Pinpoint the cell where the given text exists, returning its [x, y] midpoint coordinate. 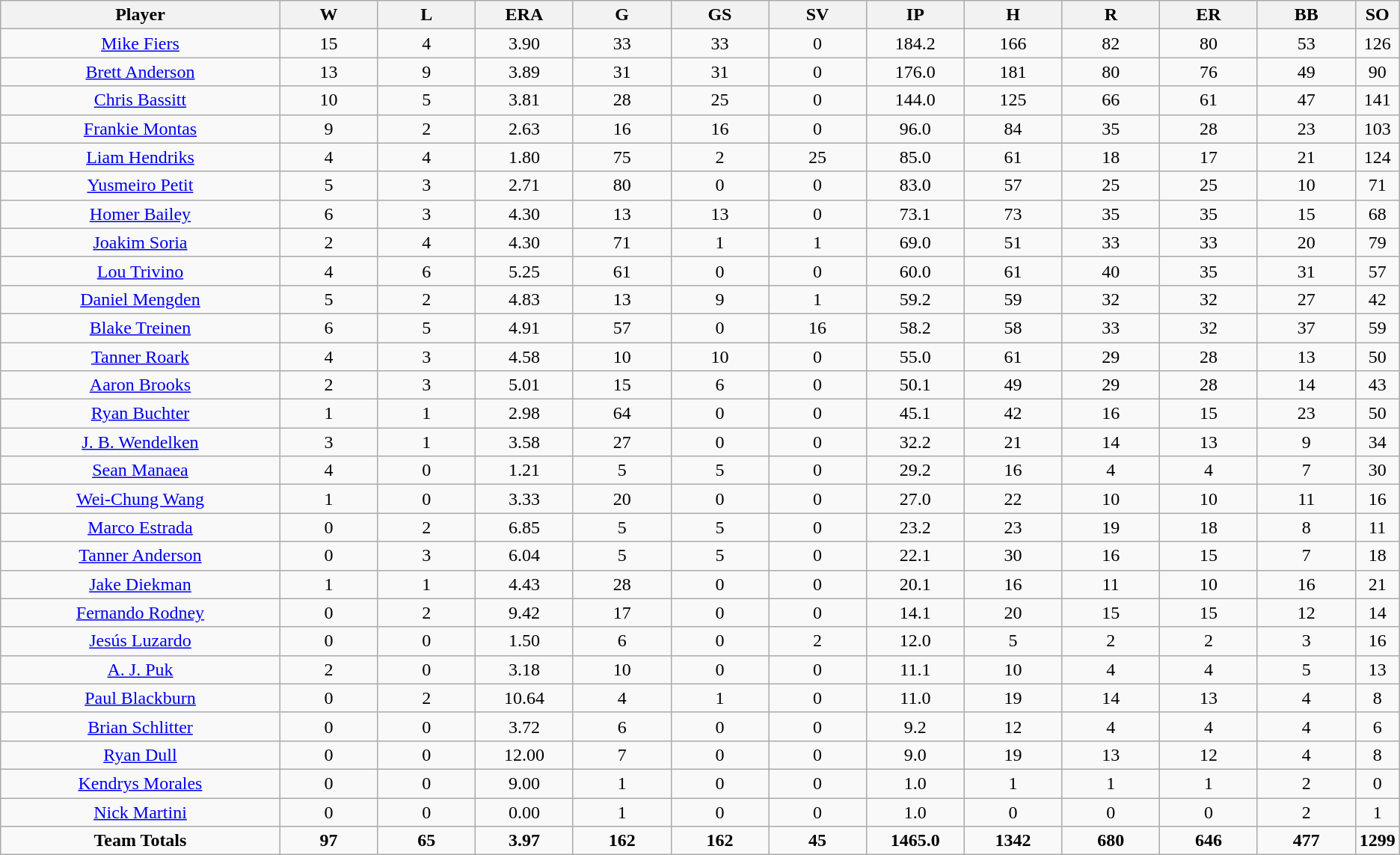
37 [1306, 328]
6.04 [525, 556]
73 [1013, 214]
64 [622, 414]
L [426, 15]
3.58 [525, 442]
58.2 [915, 328]
Brian Schlitter [141, 726]
Jesús Luzardo [141, 641]
1465.0 [915, 841]
1.50 [525, 641]
23.2 [915, 527]
Frankie Montas [141, 129]
Blake Treinen [141, 328]
ERA [525, 15]
Tanner Roark [141, 357]
79 [1378, 242]
SV [818, 15]
40 [1111, 271]
3.18 [525, 669]
680 [1111, 841]
Homer Bailey [141, 214]
477 [1306, 841]
Player [141, 15]
9.42 [525, 613]
43 [1378, 385]
Chris Bassitt [141, 100]
22.1 [915, 556]
55.0 [915, 357]
1342 [1013, 841]
90 [1378, 72]
96.0 [915, 129]
144.0 [915, 100]
ER [1209, 15]
Tanner Anderson [141, 556]
Team Totals [141, 841]
166 [1013, 43]
Lou Trivino [141, 271]
GS [719, 15]
69.0 [915, 242]
9.00 [525, 783]
Jake Diekman [141, 584]
Aaron Brooks [141, 385]
181 [1013, 72]
83.0 [915, 186]
Mike Fiers [141, 43]
125 [1013, 100]
Daniel Mengden [141, 299]
BB [1306, 15]
176.0 [915, 72]
5.01 [525, 385]
3.72 [525, 726]
45.1 [915, 414]
0.00 [525, 812]
85.0 [915, 157]
3.81 [525, 100]
Ryan Dull [141, 755]
65 [426, 841]
11.0 [915, 698]
124 [1378, 157]
1299 [1378, 841]
3.89 [525, 72]
22 [1013, 499]
3.33 [525, 499]
103 [1378, 129]
34 [1378, 442]
60.0 [915, 271]
Liam Hendriks [141, 157]
5.25 [525, 271]
Kendrys Morales [141, 783]
84 [1013, 129]
4.43 [525, 584]
4.83 [525, 299]
47 [1306, 100]
4.58 [525, 357]
646 [1209, 841]
Marco Estrada [141, 527]
45 [818, 841]
59.2 [915, 299]
58 [1013, 328]
Ryan Buchter [141, 414]
3.90 [525, 43]
51 [1013, 242]
J. B. Wendelken [141, 442]
H [1013, 15]
Sean Manaea [141, 471]
IP [915, 15]
Joakim Soria [141, 242]
SO [1378, 15]
3.97 [525, 841]
R [1111, 15]
2.98 [525, 414]
20.1 [915, 584]
Fernando Rodney [141, 613]
2.71 [525, 186]
29.2 [915, 471]
75 [622, 157]
184.2 [915, 43]
2.63 [525, 129]
Brett Anderson [141, 72]
Yusmeiro Petit [141, 186]
9.0 [915, 755]
27.0 [915, 499]
126 [1378, 43]
4.91 [525, 328]
G [622, 15]
14.1 [915, 613]
97 [329, 841]
11.1 [915, 669]
1.80 [525, 157]
Paul Blackburn [141, 698]
1.21 [525, 471]
68 [1378, 214]
32.2 [915, 442]
141 [1378, 100]
10.64 [525, 698]
82 [1111, 43]
A. J. Puk [141, 669]
66 [1111, 100]
12.0 [915, 641]
12.00 [525, 755]
76 [1209, 72]
W [329, 15]
Nick Martini [141, 812]
53 [1306, 43]
9.2 [915, 726]
Wei-Chung Wang [141, 499]
6.85 [525, 527]
73.1 [915, 214]
50.1 [915, 385]
